Return (x, y) of the center of cell containing provided text 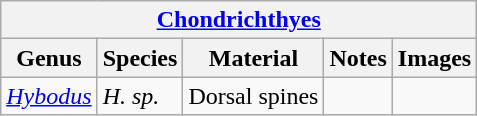
Chondrichthyes (239, 20)
Hybodus (49, 96)
Images (434, 58)
Material (254, 58)
Species (140, 58)
Dorsal spines (254, 96)
Genus (49, 58)
Notes (358, 58)
H. sp. (140, 96)
